Return the [x, y] coordinate for the center point of the cell that contains the specified text.  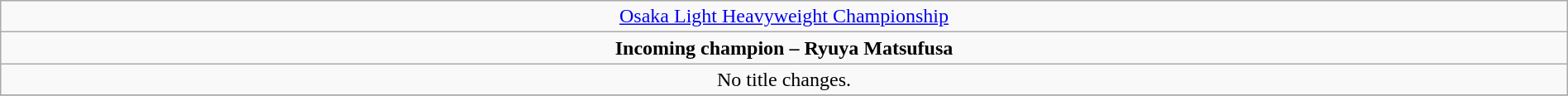
Incoming champion – Ryuya Matsufusa [784, 48]
Osaka Light Heavyweight Championship [784, 17]
No title changes. [784, 79]
